Locate the cell with the specified text and output its [x, y] center coordinate. 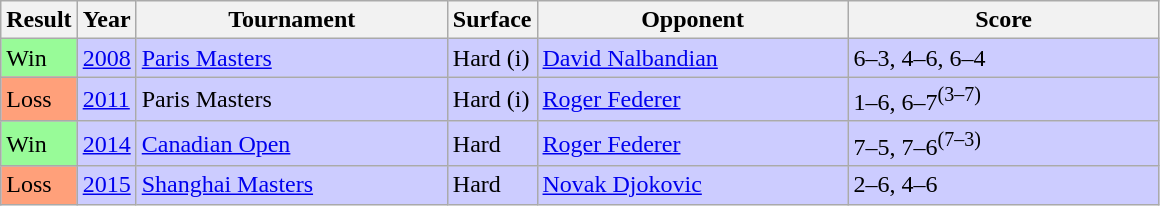
7–5, 7–6(7–3) [1004, 144]
6–3, 4–6, 6–4 [1004, 58]
Canadian Open [292, 144]
Surface [492, 20]
Tournament [292, 20]
Novak Djokovic [692, 185]
2014 [106, 144]
David Nalbandian [692, 58]
Opponent [692, 20]
2011 [106, 100]
Score [1004, 20]
2–6, 4–6 [1004, 185]
2008 [106, 58]
Result [39, 20]
2015 [106, 185]
1–6, 6–7(3–7) [1004, 100]
Year [106, 20]
Shanghai Masters [292, 185]
